Identify which cell holds the provided text, then report its (x, y) central coordinate. 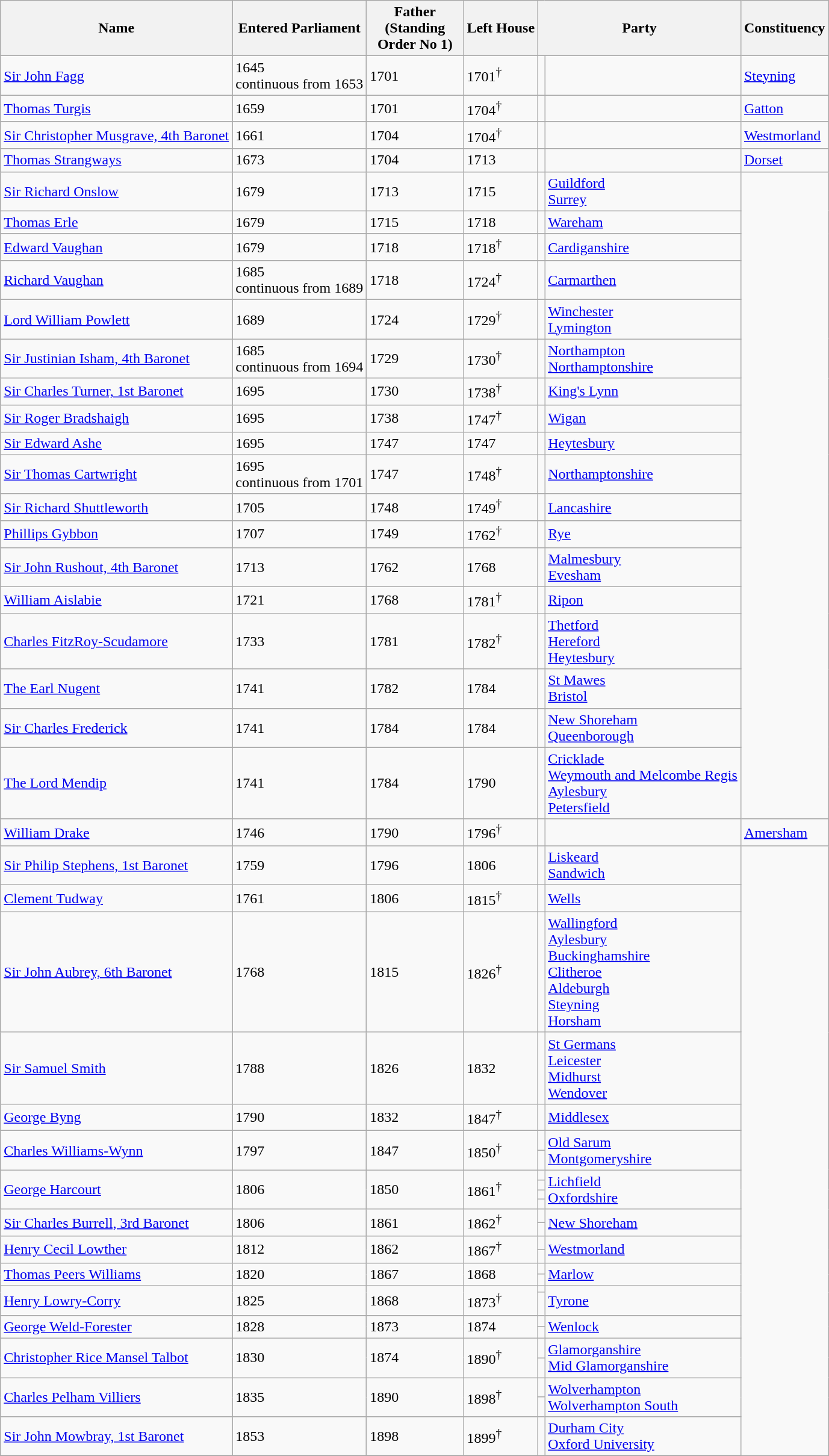
Father (Standing Order No 1) (415, 28)
Sir Justinian Isham, 4th Baronet (117, 359)
1797 (300, 1150)
1826 (415, 1068)
1762 (415, 567)
1748 (415, 507)
1701† (501, 76)
Edward Vaughan (117, 247)
Dorset (784, 160)
1748† (501, 474)
Wenlock (643, 1327)
Thomas Erle (117, 222)
1796 (415, 866)
Wells (643, 898)
New Shoreham (643, 1222)
1645continuous from 1653 (300, 76)
St Germans Leicester Midhurst Wendover (643, 1068)
Durham City Oxford University (643, 1437)
1730 (415, 391)
Christopher Rice Mansel Talbot (117, 1357)
Charles Pelham Villiers (117, 1397)
1762† (501, 535)
Party (639, 28)
1861 (415, 1222)
Charles Williams-Wynn (117, 1150)
1746 (300, 832)
1847† (501, 1118)
1729 (415, 359)
1685continuous from 1689 (300, 281)
1861† (501, 1190)
Ripon (643, 600)
Richard Vaughan (117, 281)
1685 continuous from 1694 (300, 359)
1718† (501, 247)
Entered Parliament (300, 28)
1850 (415, 1190)
St Mawes Bristol (643, 689)
Glamorganshire Mid Glamorganshire (643, 1357)
1721 (300, 600)
1689 (300, 319)
1830 (300, 1357)
Sir Philip Stephens, 1st Baronet (117, 866)
1835 (300, 1397)
1705 (300, 507)
Cardiganshire (643, 247)
1853 (300, 1437)
1730† (501, 359)
1724 (415, 319)
Malmesbury Evesham (643, 567)
George Weld-Forester (117, 1327)
Sir Charles Frederick (117, 727)
1867† (501, 1250)
Left House (501, 28)
Sir John Mowbray, 1st Baronet (117, 1437)
Sir Samuel Smith (117, 1068)
1738† (501, 391)
Sir Richard Shuttleworth (117, 507)
Sir Charles Turner, 1st Baronet (117, 391)
William Drake (117, 832)
1747† (501, 418)
Name (117, 28)
Sir Thomas Cartwright (117, 474)
1788 (300, 1068)
William Aislabie (117, 600)
Winchester Lymington (643, 319)
Wigan (643, 418)
Thomas Strangways (117, 160)
1796† (501, 832)
Marlow (643, 1274)
Wallingford Aylesbury Buckinghamshire Clitheroe Aldeburgh Steyning Horsham (643, 972)
Guildford Surrey (643, 191)
1899† (501, 1437)
Northampton Northamptonshire (643, 359)
1850† (501, 1150)
1749† (501, 507)
1898 (415, 1437)
1873 (415, 1327)
1782† (501, 641)
1733 (300, 641)
Sir John Fagg (117, 76)
1761 (300, 898)
1826† (501, 972)
Sir Charles Burrell, 3rd Baronet (117, 1222)
Sir Roger Bradshaigh (117, 418)
Sir Richard Onslow (117, 191)
Amersham (784, 832)
George Harcourt (117, 1190)
The Lord Mendip (117, 783)
1847 (415, 1150)
1738 (415, 418)
Cricklade Weymouth and Melcombe Regis Aylesbury Petersfield (643, 783)
The Earl Nugent (117, 689)
Northamptonshire (643, 474)
Rye (643, 535)
1862 (415, 1250)
1759 (300, 866)
Thomas Peers Williams (117, 1274)
Sir Christopher Musgrave, 4th Baronet (117, 135)
Wolverhampton Wolverhampton South (643, 1397)
Old Sarum Montgomeryshire (643, 1150)
Lord William Powlett (117, 319)
Tyrone (643, 1301)
1815† (501, 898)
1729† (501, 319)
Thetford Hereford Heytesbury (643, 641)
Charles FitzRoy-Scudamore (117, 641)
1659 (300, 108)
Lancashire (643, 507)
1781† (501, 600)
1828 (300, 1327)
Heytesbury (643, 443)
1724† (501, 281)
Gatton (784, 108)
Steyning (784, 76)
1782 (415, 689)
1890† (501, 1357)
1820 (300, 1274)
Constituency (784, 28)
Lichfield Oxfordshire (643, 1190)
1898† (501, 1397)
Sir John Rushout, 4th Baronet (117, 567)
1781 (415, 641)
1695continuous from 1701 (300, 474)
Wareham (643, 222)
George Byng (117, 1118)
1749 (415, 535)
Clement Tudway (117, 898)
1707 (300, 535)
Middlesex (643, 1118)
1862† (501, 1222)
1661 (300, 135)
Sir Edward Ashe (117, 443)
1815 (415, 972)
1867 (415, 1274)
1812 (300, 1250)
1673 (300, 160)
Carmarthen (643, 281)
Liskeard Sandwich (643, 866)
Henry Lowry-Corry (117, 1301)
Phillips Gybbon (117, 535)
1825 (300, 1301)
King's Lynn (643, 391)
Henry Cecil Lowther (117, 1250)
Thomas Turgis (117, 108)
1890 (415, 1397)
1873† (501, 1301)
New Shoreham Queenborough (643, 727)
Sir John Aubrey, 6th Baronet (117, 972)
